Return the [X, Y] coordinate for the center point of the cell that contains the specified text.  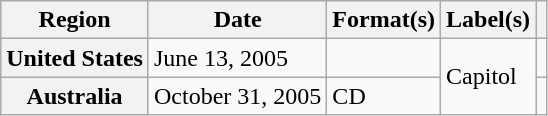
Date [237, 20]
Capitol [488, 77]
United States [75, 58]
Format(s) [384, 20]
Australia [75, 96]
October 31, 2005 [237, 96]
June 13, 2005 [237, 58]
CD [384, 96]
Region [75, 20]
Label(s) [488, 20]
